Find where the given text appears and provide that cell's center as (x, y) coordinate. 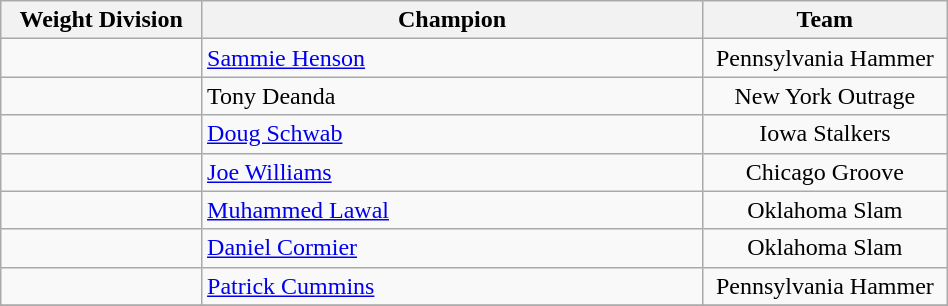
New York Outrage (824, 96)
Champion (452, 20)
Sammie Henson (452, 58)
Muhammed Lawal (452, 210)
Daniel Cormier (452, 248)
Chicago Groove (824, 172)
Team (824, 20)
Doug Schwab (452, 134)
Patrick Cummins (452, 286)
Joe Williams (452, 172)
Weight Division (102, 20)
Tony Deanda (452, 96)
Iowa Stalkers (824, 134)
